Capture the cell that displays the provided text and extract its (X, Y) central coordinate. 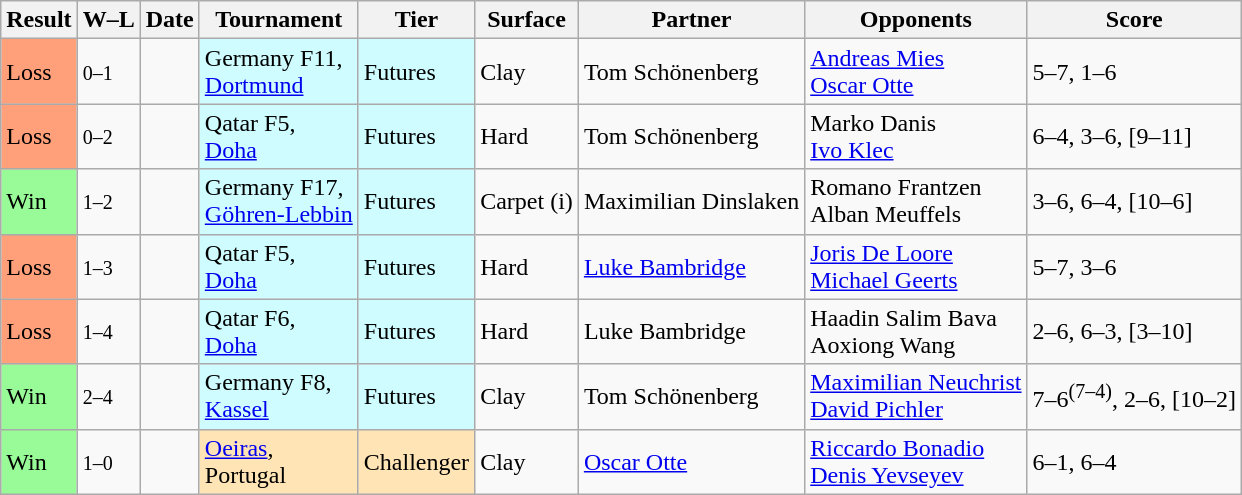
Partner (691, 20)
6–1, 6–4 (1134, 462)
1–0 (108, 462)
5–7, 3–6 (1134, 266)
Joris De Loore Michael Geerts (916, 266)
Romano Frantzen Alban Meuffels (916, 202)
Surface (527, 20)
Haadin Salim Bava Aoxiong Wang (916, 332)
Qatar F6, Doha (278, 332)
1–2 (108, 202)
3–6, 6–4, [10–6] (1134, 202)
Carpet (i) (527, 202)
Opponents (916, 20)
0–2 (108, 136)
1–4 (108, 332)
Oeiras, Portugal (278, 462)
1–3 (108, 266)
Riccardo Bonadio Denis Yevseyev (916, 462)
6–4, 3–6, [9–11] (1134, 136)
Result (39, 20)
Challenger (416, 462)
7–6(7–4), 2–6, [10–2] (1134, 396)
Germany F11, Dortmund (278, 72)
Maximilian Neuchrist David Pichler (916, 396)
2–6, 6–3, [3–10] (1134, 332)
Score (1134, 20)
Date (170, 20)
5–7, 1–6 (1134, 72)
0–1 (108, 72)
Marko Danis Ivo Klec (916, 136)
Tier (416, 20)
Oscar Otte (691, 462)
W–L (108, 20)
2–4 (108, 396)
Maximilian Dinslaken (691, 202)
Germany F17, Göhren-Lebbin (278, 202)
Tournament (278, 20)
Germany F8, Kassel (278, 396)
Andreas Mies Oscar Otte (916, 72)
